Output the [x, y] coordinate of the center of the cell containing the given text.  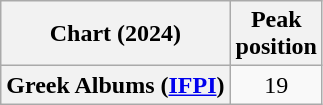
Peakposition [276, 34]
Greek Albums (IFPI) [116, 85]
19 [276, 85]
Chart (2024) [116, 34]
